Detect which cell encompasses the target text, then output its (X, Y) center coordinate. 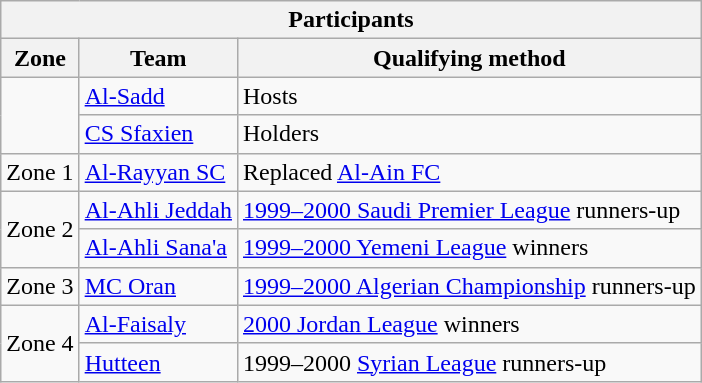
MC Oran (158, 286)
Al-Sadd (158, 96)
Qualifying method (469, 58)
Hutteen (158, 362)
Al-Ahli Jeddah (158, 210)
2000 Jordan League winners (469, 324)
CS Sfaxien (158, 134)
Team (158, 58)
Zone 3 (40, 286)
Zone 1 (40, 172)
1999–2000 Saudi Premier League runners-up (469, 210)
Zone 4 (40, 343)
Al-Faisaly (158, 324)
Zone 2 (40, 229)
Hosts (469, 96)
Al-Rayyan SC (158, 172)
Al-Ahli Sana'a (158, 248)
Replaced Al-Ain FC (469, 172)
Participants (351, 20)
Zone (40, 58)
1999–2000 Algerian Championship runners-up (469, 286)
1999–2000 Syrian League runners-up (469, 362)
1999–2000 Yemeni League winners (469, 248)
Holders (469, 134)
